Locate the cell with the specified text and output its (X, Y) center coordinate. 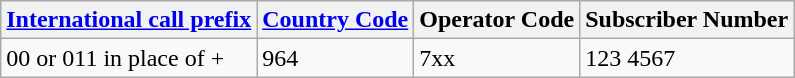
Country Code (336, 20)
7xx (497, 58)
123 4567 (687, 58)
00 or 011 in place of + (129, 58)
International call prefix (129, 20)
Subscriber Number (687, 20)
964 (336, 58)
Operator Code (497, 20)
